Find where the given text appears and provide that cell's center as [X, Y] coordinate. 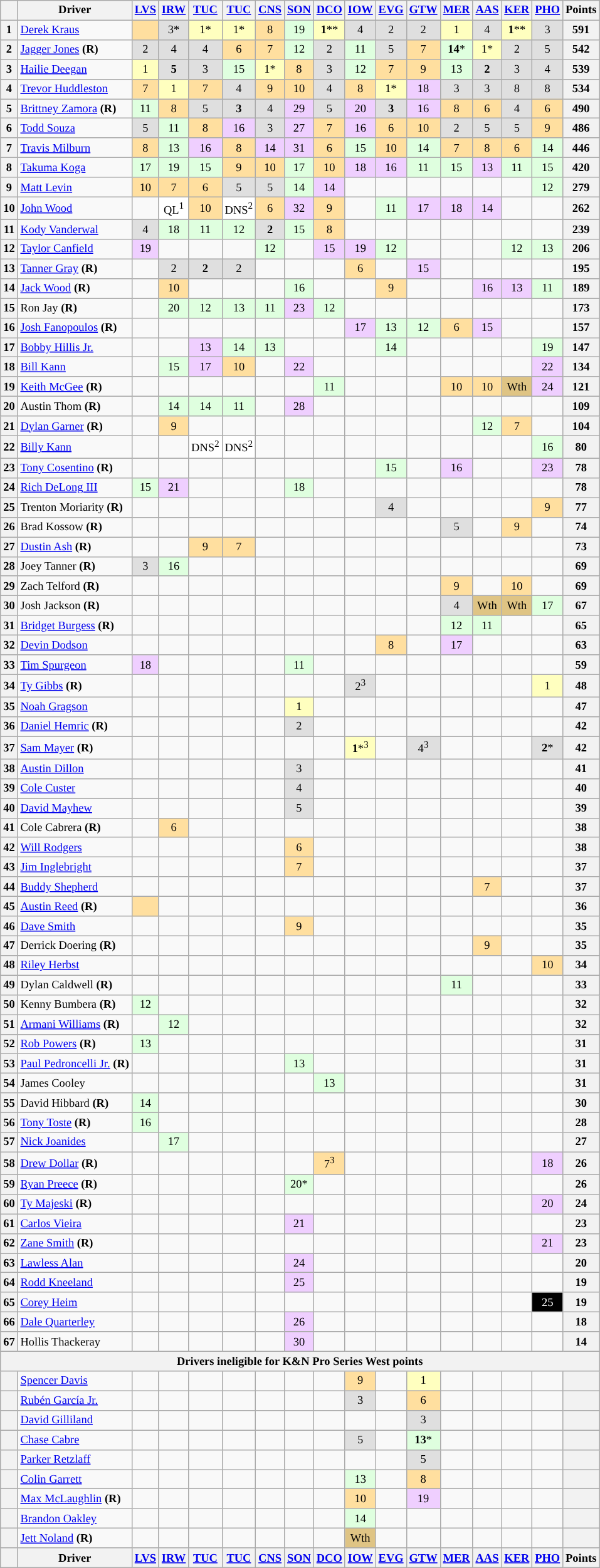
490 [581, 109]
Ryan Preece (R) [75, 1184]
Zach Telford (R) [75, 587]
239 [581, 229]
80 [581, 447]
Paul Pedroncelli Jr. (R) [75, 1064]
Kenny Bumbera (R) [75, 1005]
1*3 [360, 748]
Ty Gibbs (R) [75, 686]
Rubén García Jr. [75, 1400]
Drivers ineligible for K&N Pro Series West points [300, 1361]
Corey Heim [75, 1302]
Bill Kann [75, 367]
Daniel Hemric (R) [75, 727]
3* [173, 30]
51 [9, 1024]
David Hibbard (R) [75, 1103]
Keith McGee (R) [75, 387]
Tony Toste (R) [75, 1123]
Joey Tanner (R) [75, 567]
55 [9, 1103]
Colin Garrett [75, 1479]
Austin Thom (R) [75, 406]
Dylan Garner (R) [75, 426]
Kody Vanderwal [75, 229]
David Gilliland [75, 1420]
Derek Kraus [75, 30]
Will Rodgers [75, 847]
Austin Reed (R) [75, 906]
Bobby Hillis Jr. [75, 347]
Cole Cabrera (R) [75, 827]
Brandon Oakley [75, 1519]
64 [9, 1282]
58 [9, 1163]
Devin Dodson [75, 645]
Max McLaughlin (R) [75, 1499]
66 [9, 1322]
Takuma Koga [75, 168]
David Mayhew [75, 808]
77 [581, 508]
Taylor Canfield [75, 249]
Rich DeLong III [75, 488]
Ron Jay (R) [75, 308]
Lawless Alan [75, 1263]
QL1 [173, 209]
Rodd Kneeland [75, 1282]
279 [581, 187]
45 [9, 906]
Spencer Davis [75, 1381]
Nick Joanides [75, 1142]
James Cooley [75, 1083]
Dale Quarterley [75, 1322]
Trevor Huddleston [75, 89]
Jack Wood (R) [75, 288]
539 [581, 69]
20* [298, 1184]
60 [9, 1205]
195 [581, 268]
157 [581, 327]
Buddy Shepherd [75, 886]
121 [581, 387]
Brittney Zamora (R) [75, 109]
Riley Herbst [75, 965]
Billy Kann [75, 447]
49 [9, 985]
John Wood [75, 209]
44 [9, 886]
Cole Custer [75, 788]
Tony Cosentino (R) [75, 469]
Tanner Gray (R) [75, 268]
104 [581, 426]
2* [548, 748]
262 [581, 209]
Josh Jackson (R) [75, 605]
173 [581, 308]
Austin Dillon [75, 768]
Matt Levin [75, 187]
50 [9, 1005]
Dylan Caldwell (R) [75, 985]
446 [581, 148]
Hollis Thackeray [75, 1341]
Jim Inglebright [75, 867]
Chase Cabre [75, 1440]
420 [581, 168]
74 [581, 528]
147 [581, 347]
Todd Souza [75, 128]
52 [9, 1044]
Zane Smith (R) [75, 1243]
Josh Fanopoulos (R) [75, 327]
Armani Williams (R) [75, 1024]
542 [581, 50]
Trenton Moriarity (R) [75, 508]
Dustin Ash (R) [75, 546]
Ty Majeski (R) [75, 1205]
Jagger Jones (R) [75, 50]
61 [9, 1223]
Jett Noland (R) [75, 1538]
206 [581, 249]
Sam Mayer (R) [75, 748]
Noah Gragson [75, 707]
Carlos Vieira [75, 1223]
Derrick Doering (R) [75, 946]
62 [9, 1243]
189 [581, 288]
56 [9, 1123]
Hailie Deegan [75, 69]
57 [9, 1142]
591 [581, 30]
Rob Powers (R) [75, 1044]
54 [9, 1083]
14* [456, 50]
Drew Dollar (R) [75, 1163]
Parker Retzlaff [75, 1460]
534 [581, 89]
109 [581, 406]
Tim Spurgeon [75, 664]
53 [9, 1064]
Dave Smith [75, 926]
Brad Kossow (R) [75, 528]
486 [581, 128]
134 [581, 367]
46 [9, 926]
13* [423, 1440]
Travis Milburn [75, 148]
Bridget Burgess (R) [75, 625]
